Output the (x, y) coordinate of the center of the cell containing the given text.  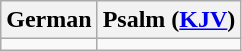
Psalm (KJV) (169, 20)
German (49, 20)
